For the text-containing cell, return its midpoint in [X, Y] coordinate format. 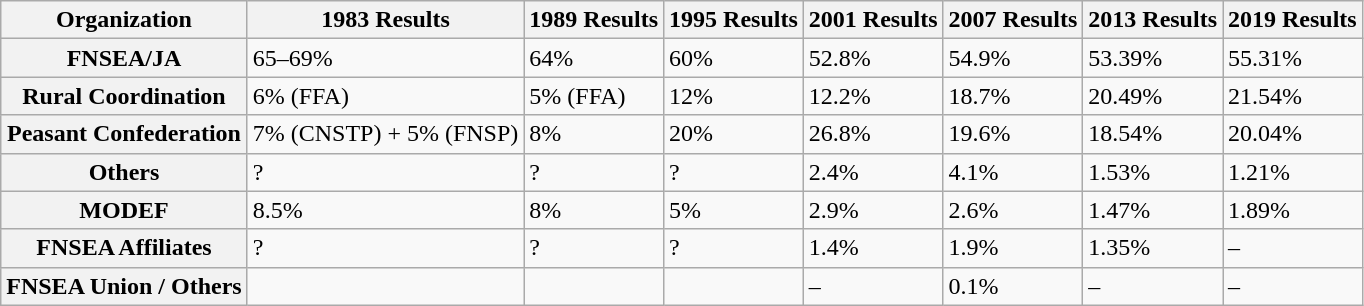
6% (FFA) [386, 96]
FNSEA Union / Others [124, 286]
1995 Results [734, 20]
8.5% [386, 210]
Others [124, 172]
1.47% [1153, 210]
MODEF [124, 210]
FNSEA/JA [124, 58]
5% (FFA) [594, 96]
60% [734, 58]
Organization [124, 20]
1.89% [1292, 210]
26.8% [873, 134]
20.04% [1292, 134]
2013 Results [1153, 20]
21.54% [1292, 96]
20% [734, 134]
12.2% [873, 96]
1.9% [1013, 248]
53.39% [1153, 58]
19.6% [1013, 134]
1983 Results [386, 20]
2001 Results [873, 20]
Peasant Confederation [124, 134]
2.6% [1013, 210]
2.9% [873, 210]
54.9% [1013, 58]
1.53% [1153, 172]
2007 Results [1013, 20]
1989 Results [594, 20]
12% [734, 96]
65–69% [386, 58]
1.35% [1153, 248]
20.49% [1153, 96]
Rural Coordination [124, 96]
55.31% [1292, 58]
18.54% [1153, 134]
FNSEA Affiliates [124, 248]
4.1% [1013, 172]
2019 Results [1292, 20]
7% (CNSTP) + 5% (FNSP) [386, 134]
0.1% [1013, 286]
1.4% [873, 248]
5% [734, 210]
1.21% [1292, 172]
52.8% [873, 58]
64% [594, 58]
2.4% [873, 172]
18.7% [1013, 96]
